Find where the given text appears and provide that cell's center as [X, Y] coordinate. 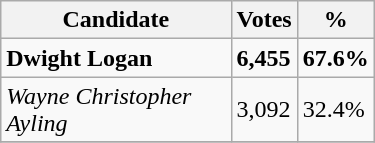
6,455 [264, 58]
3,092 [264, 110]
Candidate [116, 20]
32.4% [336, 110]
67.6% [336, 58]
% [336, 20]
Dwight Logan [116, 58]
Wayne Christopher Ayling [116, 110]
Votes [264, 20]
